Detect which cell encompasses the target text, then output its [X, Y] center coordinate. 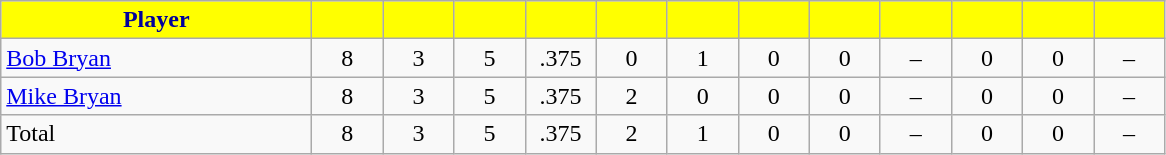
Bob Bryan [156, 58]
Mike Bryan [156, 96]
Total [156, 134]
Player [156, 20]
